Output the (X, Y) coordinate of the center of the cell containing the given text.  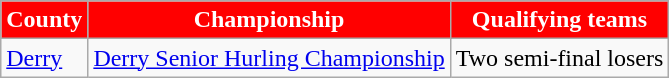
Qualifying teams (560, 20)
Derry Senior Hurling Championship (269, 58)
County (44, 20)
Two semi-final losers (560, 58)
Championship (269, 20)
Derry (44, 58)
